Detect which cell encompasses the target text, then output its [x, y] center coordinate. 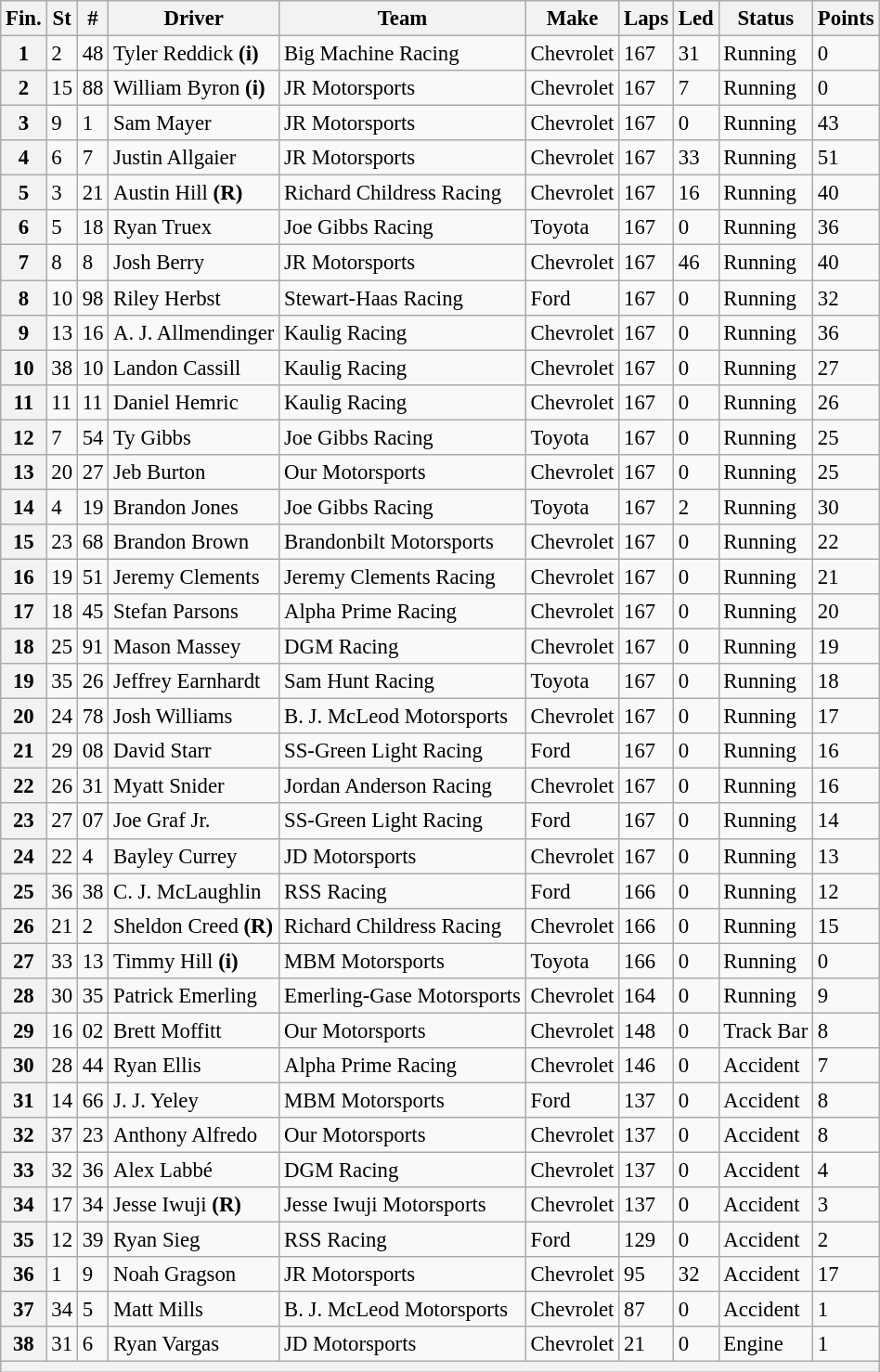
Engine [766, 1345]
44 [93, 1066]
Ryan Ellis [194, 1066]
68 [93, 542]
David Starr [194, 751]
Laps [646, 19]
Myatt Snider [194, 786]
164 [646, 996]
146 [646, 1066]
Timmy Hill (i) [194, 961]
Josh Williams [194, 717]
98 [93, 298]
Joe Graf Jr. [194, 822]
Ryan Sieg [194, 1240]
Jordan Anderson Racing [403, 786]
Brandonbilt Motorsports [403, 542]
54 [93, 437]
87 [646, 1310]
129 [646, 1240]
Riley Herbst [194, 298]
# [93, 19]
Brandon Brown [194, 542]
88 [93, 88]
Stewart-Haas Racing [403, 298]
Landon Cassill [194, 368]
Points [847, 19]
Sam Mayer [194, 123]
Ryan Vargas [194, 1345]
46 [696, 263]
Mason Massey [194, 647]
Sam Hunt Racing [403, 681]
J. J. Yeley [194, 1100]
08 [93, 751]
66 [93, 1100]
91 [93, 647]
Jesse Iwuji Motorsports [403, 1205]
Matt Mills [194, 1310]
Sheldon Creed (R) [194, 925]
Josh Berry [194, 263]
Jeffrey Earnhardt [194, 681]
48 [93, 54]
Bayley Currey [194, 856]
Brett Moffitt [194, 1030]
Austin Hill (R) [194, 193]
William Byron (i) [194, 88]
C. J. McLaughlin [194, 891]
Tyler Reddick (i) [194, 54]
Alex Labbé [194, 1171]
148 [646, 1030]
Stefan Parsons [194, 612]
Jeremy Clements [194, 576]
Team [403, 19]
43 [847, 123]
Noah Gragson [194, 1275]
St [61, 19]
Daniel Hemric [194, 402]
Brandon Jones [194, 507]
Led [696, 19]
Ty Gibbs [194, 437]
Fin. [24, 19]
Jesse Iwuji (R) [194, 1205]
Big Machine Racing [403, 54]
Anthony Alfredo [194, 1135]
Emerling-Gase Motorsports [403, 996]
02 [93, 1030]
Make [572, 19]
Justin Allgaier [194, 158]
Ryan Truex [194, 227]
45 [93, 612]
Jeremy Clements Racing [403, 576]
78 [93, 717]
07 [93, 822]
95 [646, 1275]
Driver [194, 19]
A. J. Allmendinger [194, 332]
Patrick Emerling [194, 996]
39 [93, 1240]
Jeb Burton [194, 472]
Status [766, 19]
Track Bar [766, 1030]
